Pinpoint the cell where the given text exists, returning its [X, Y] midpoint coordinate. 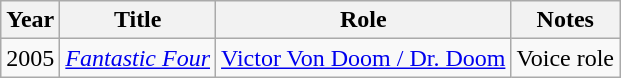
Voice role [566, 58]
Victor Von Doom / Dr. Doom [364, 58]
Notes [566, 20]
Title [138, 20]
Year [30, 20]
Role [364, 20]
Fantastic Four [138, 58]
2005 [30, 58]
